Pinpoint the cell where the given text exists, returning its (X, Y) midpoint coordinate. 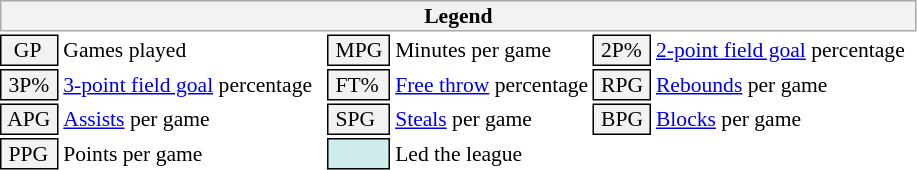
Assists per game (193, 120)
Led the league (492, 154)
2P% (622, 50)
MPG (359, 50)
SPG (359, 120)
Rebounds per game (785, 85)
Steals per game (492, 120)
3P% (30, 85)
Points per game (193, 154)
Minutes per game (492, 50)
Legend (458, 16)
GP (30, 50)
RPG (622, 85)
FT% (359, 85)
APG (30, 120)
BPG (622, 120)
Free throw percentage (492, 85)
PPG (30, 154)
Blocks per game (785, 120)
3-point field goal percentage (193, 85)
Games played (193, 50)
2-point field goal percentage (785, 50)
